Pinpoint the cell where the given text exists, returning its [x, y] midpoint coordinate. 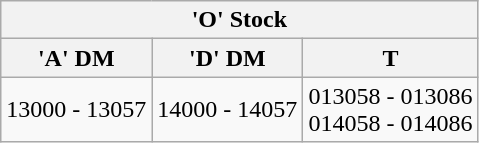
13000 - 13057 [76, 110]
'A' DM [76, 58]
'D' DM [228, 58]
14000 - 14057 [228, 110]
'O' Stock [240, 20]
013058 - 013086014058 - 014086 [390, 110]
T [390, 58]
